Find where the given text appears and provide that cell's center as (X, Y) coordinate. 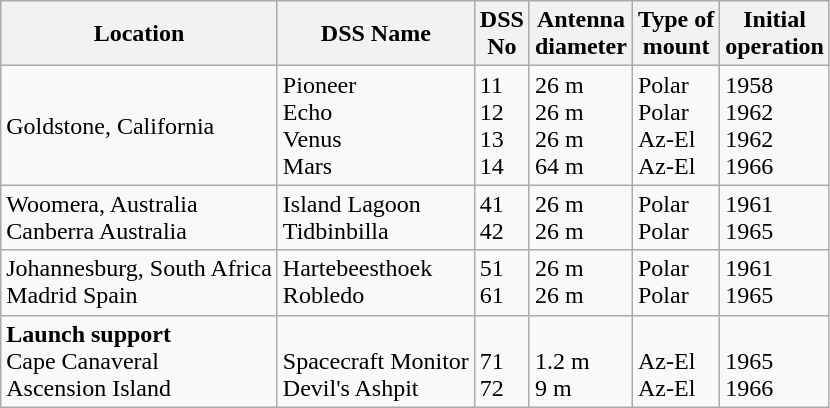
19651966 (775, 361)
DSS Name (376, 34)
Launch supportCape CanaveralAscension Island (140, 361)
Goldstone, California (140, 126)
4142 (502, 218)
Az-ElAz-El (676, 361)
PolarPolarAz-ElAz-El (676, 126)
HartebeesthoekRobledo (376, 282)
1.2 m9 m (580, 361)
5161 (502, 282)
PioneerEchoVenusMars (376, 126)
26 m26 m26 m64 m (580, 126)
1958196219621966 (775, 126)
7172 (502, 361)
Type of mount (676, 34)
DSSNo (502, 34)
Woomera, AustraliaCanberra Australia (140, 218)
Johannesburg, South Africa Madrid Spain (140, 282)
Antenna diameter (580, 34)
Initialoperation (775, 34)
Island LagoonTidbinbilla (376, 218)
Location (140, 34)
11121314 (502, 126)
Spacecraft MonitorDevil's Ashpit (376, 361)
